Determine the (x, y) coordinate at the center of the cell enclosing the given text.  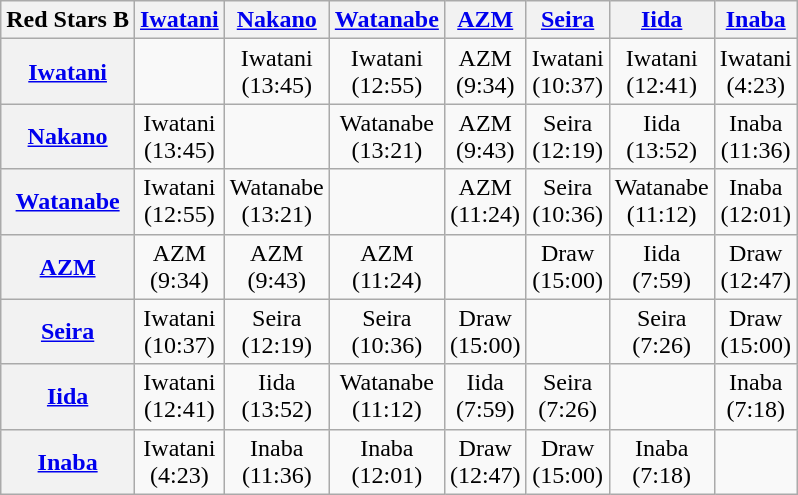
Red Stars B (68, 20)
